Detect which cell encompasses the target text, then output its (x, y) center coordinate. 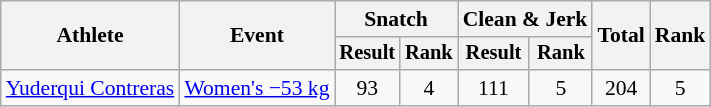
Women's −53 kg (256, 88)
Athlete (90, 36)
Event (256, 36)
Total (620, 36)
Snatch (396, 19)
111 (494, 88)
Yuderqui Contreras (90, 88)
4 (429, 88)
204 (620, 88)
93 (367, 88)
Clean & Jerk (526, 19)
